Search for the cell housing the specified text and yield its [x, y] center coordinate. 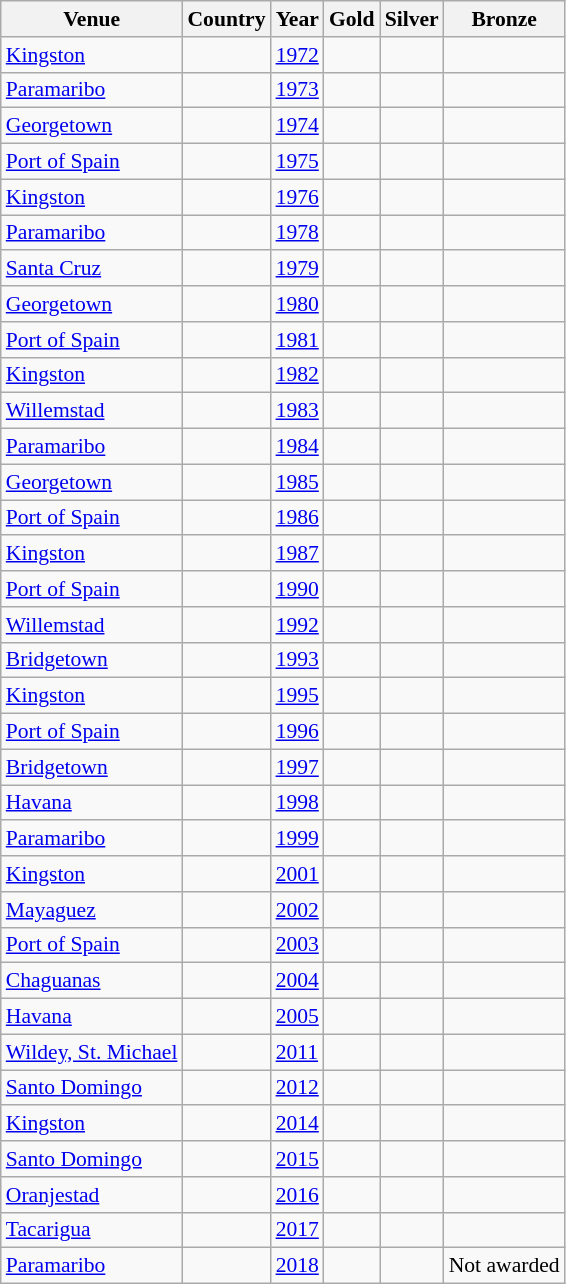
1983 [298, 411]
Tacarigua [92, 1230]
1974 [298, 126]
Chaguanas [92, 981]
1997 [298, 767]
Gold [352, 19]
Venue [92, 19]
2004 [298, 981]
1976 [298, 197]
2015 [298, 1159]
1986 [298, 518]
Bronze [504, 19]
Year [298, 19]
2011 [298, 1052]
1990 [298, 589]
1996 [298, 732]
Not awarded [504, 1266]
1972 [298, 55]
1975 [298, 162]
2018 [298, 1266]
2012 [298, 1088]
1978 [298, 233]
1993 [298, 660]
1979 [298, 269]
Oranjestad [92, 1195]
2014 [298, 1124]
1982 [298, 375]
1985 [298, 482]
2001 [298, 874]
1992 [298, 625]
1973 [298, 90]
1995 [298, 696]
Mayaguez [92, 910]
2016 [298, 1195]
Country [226, 19]
1987 [298, 554]
2003 [298, 945]
2005 [298, 1017]
1984 [298, 447]
2017 [298, 1230]
1999 [298, 839]
Santa Cruz [92, 269]
2002 [298, 910]
1981 [298, 340]
1980 [298, 304]
Silver [412, 19]
1998 [298, 803]
Wildey, St. Michael [92, 1052]
